Extract the [x, y] coordinate from the center of the cell holding the provided text.  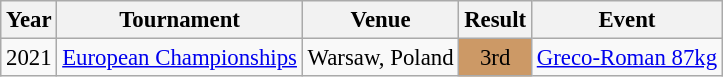
Venue [380, 20]
3rd [496, 58]
European Championships [180, 58]
2021 [29, 58]
Event [626, 20]
Warsaw, Poland [380, 58]
Result [496, 20]
Tournament [180, 20]
Greco-Roman 87kg [626, 58]
Year [29, 20]
